Detect which cell encompasses the target text, then output its (x, y) center coordinate. 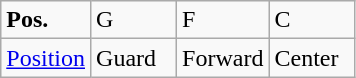
Guard (134, 58)
Center (312, 58)
Pos. (46, 20)
Forward (223, 58)
Position (46, 58)
F (223, 20)
G (134, 20)
C (312, 20)
